Detect which cell encompasses the target text, then output its (x, y) center coordinate. 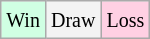
Win (24, 20)
Loss (126, 20)
Draw (72, 20)
